Return the (x, y) coordinate for the center point of the cell that contains the specified text.  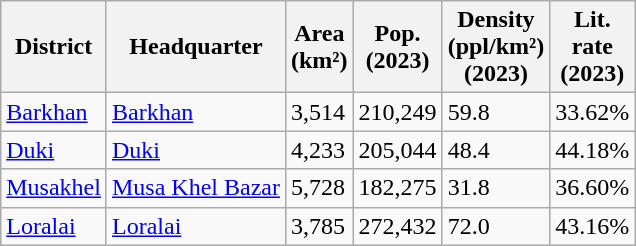
Headquarter (196, 47)
48.4 (496, 150)
43.16% (592, 226)
3,785 (319, 226)
Density(ppl/km²)(2023) (496, 47)
3,514 (319, 112)
44.18% (592, 150)
Pop.(2023) (398, 47)
72.0 (496, 226)
Musakhel (54, 188)
36.60% (592, 188)
210,249 (398, 112)
Musa Khel Bazar (196, 188)
33.62% (592, 112)
59.8 (496, 112)
31.8 (496, 188)
District (54, 47)
Lit.rate(2023) (592, 47)
5,728 (319, 188)
272,432 (398, 226)
182,275 (398, 188)
Area(km²) (319, 47)
4,233 (319, 150)
205,044 (398, 150)
